Pinpoint the cell where the given text exists, returning its [x, y] midpoint coordinate. 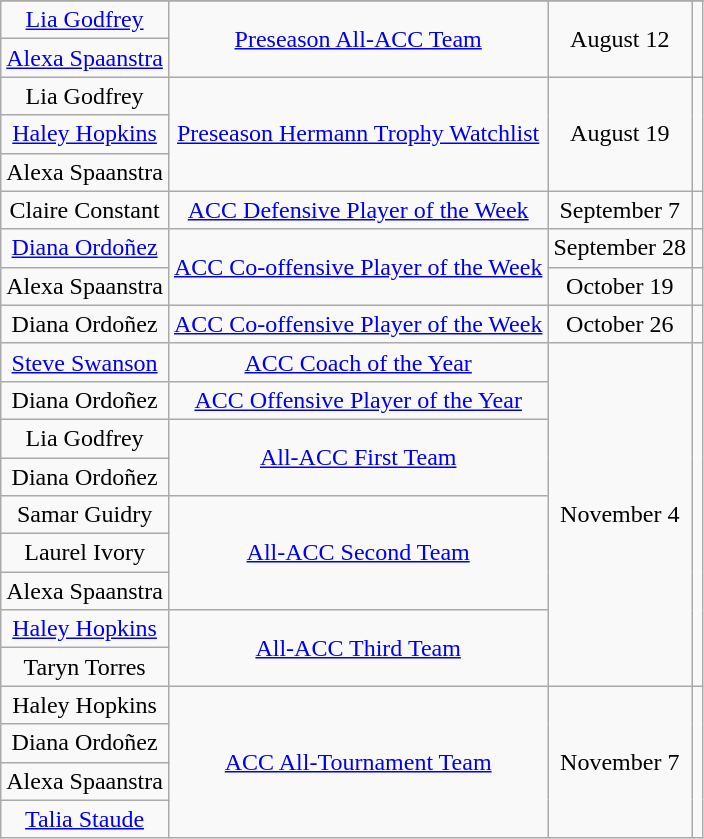
October 26 [620, 324]
November 4 [620, 514]
October 19 [620, 286]
Talia Staude [85, 819]
Steve Swanson [85, 362]
Taryn Torres [85, 667]
All-ACC Second Team [358, 553]
ACC Defensive Player of the Week [358, 210]
August 12 [620, 39]
Samar Guidry [85, 515]
August 19 [620, 134]
ACC All-Tournament Team [358, 762]
Laurel Ivory [85, 553]
Preseason All-ACC Team [358, 39]
Claire Constant [85, 210]
September 7 [620, 210]
All-ACC First Team [358, 457]
Preseason Hermann Trophy Watchlist [358, 134]
September 28 [620, 248]
ACC Coach of the Year [358, 362]
ACC Offensive Player of the Year [358, 400]
November 7 [620, 762]
All-ACC Third Team [358, 648]
